Extract the (x, y) coordinate from the center of the cell holding the provided text.  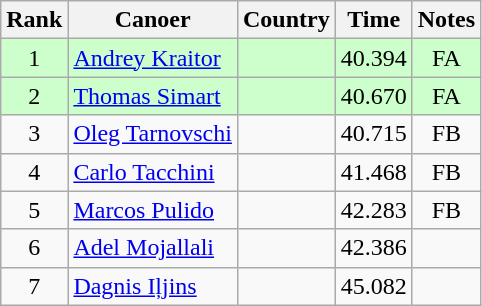
Thomas Simart (153, 96)
4 (34, 172)
42.283 (374, 210)
3 (34, 134)
42.386 (374, 248)
1 (34, 58)
40.715 (374, 134)
Rank (34, 20)
Andrey Kraitor (153, 58)
Adel Mojallali (153, 248)
Marcos Pulido (153, 210)
Oleg Tarnovschi (153, 134)
41.468 (374, 172)
Dagnis Iļjins (153, 286)
5 (34, 210)
Carlo Tacchini (153, 172)
Time (374, 20)
6 (34, 248)
40.394 (374, 58)
Country (286, 20)
7 (34, 286)
2 (34, 96)
45.082 (374, 286)
Canoer (153, 20)
Notes (446, 20)
40.670 (374, 96)
